Provide the (x, y) coordinate of the cell's center where the given text is located.  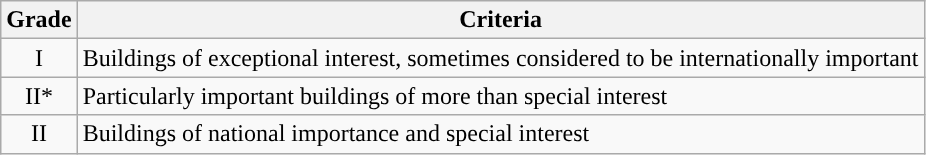
I (39, 58)
Criteria (500, 20)
Particularly important buildings of more than special interest (500, 96)
II (39, 134)
Buildings of national importance and special interest (500, 134)
Grade (39, 20)
II* (39, 96)
Buildings of exceptional interest, sometimes considered to be internationally important (500, 58)
